Locate the cell with the specified text and output its (x, y) center coordinate. 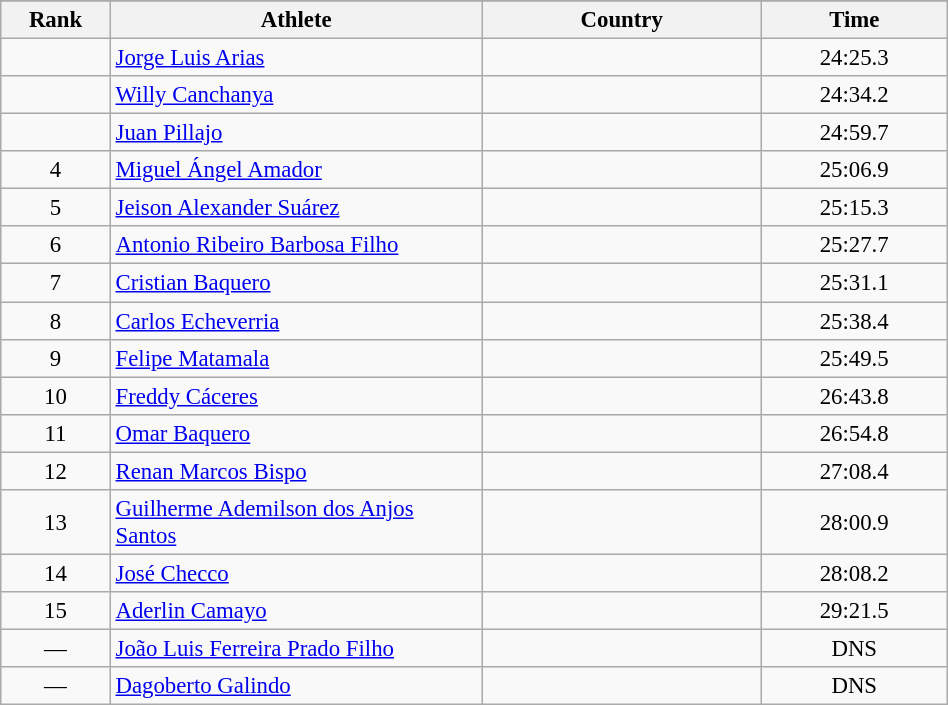
Felipe Matamala (296, 358)
Miguel Ángel Amador (296, 170)
Omar Baquero (296, 433)
Jorge Luis Arias (296, 58)
Freddy Cáceres (296, 396)
Country (622, 20)
8 (56, 321)
João Luis Ferreira Prado Filho (296, 648)
24:59.7 (854, 133)
25:49.5 (854, 358)
24:25.3 (854, 58)
11 (56, 433)
7 (56, 283)
4 (56, 170)
29:21.5 (854, 611)
12 (56, 471)
28:00.9 (854, 522)
Athlete (296, 20)
14 (56, 573)
Antonio Ribeiro Barbosa Filho (296, 245)
Aderlin Camayo (296, 611)
Dagoberto Galindo (296, 686)
Carlos Echeverria (296, 321)
26:43.8 (854, 396)
9 (56, 358)
Cristian Baquero (296, 283)
5 (56, 208)
Renan Marcos Bispo (296, 471)
25:06.9 (854, 170)
28:08.2 (854, 573)
Guilherme Ademilson dos Anjos Santos (296, 522)
Time (854, 20)
26:54.8 (854, 433)
25:15.3 (854, 208)
15 (56, 611)
25:31.1 (854, 283)
27:08.4 (854, 471)
Rank (56, 20)
Jeison Alexander Suárez (296, 208)
25:38.4 (854, 321)
10 (56, 396)
24:34.2 (854, 95)
25:27.7 (854, 245)
13 (56, 522)
José Checco (296, 573)
Juan Pillajo (296, 133)
6 (56, 245)
Willy Canchanya (296, 95)
